Search for the cell housing the specified text and yield its (x, y) center coordinate. 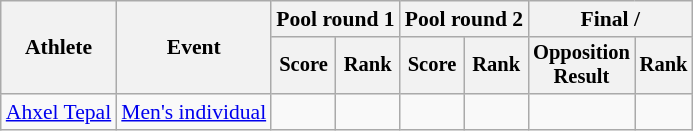
Pool round 1 (335, 19)
Ahxel Tepal (59, 112)
Final / (610, 19)
OppositionResult (582, 66)
Event (194, 48)
Men's individual (194, 112)
Athlete (59, 48)
Pool round 2 (464, 19)
